From the cell containing the given text, extract its center point as [X, Y] coordinate. 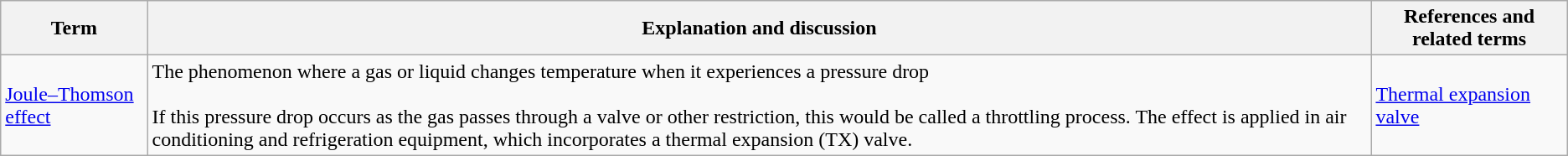
Thermal expansion valve [1469, 106]
References and related terms [1469, 29]
Explanation and discussion [759, 29]
Term [74, 29]
Joule–Thomson effect [74, 106]
